Locate the cell with the specified text and output its [X, Y] center coordinate. 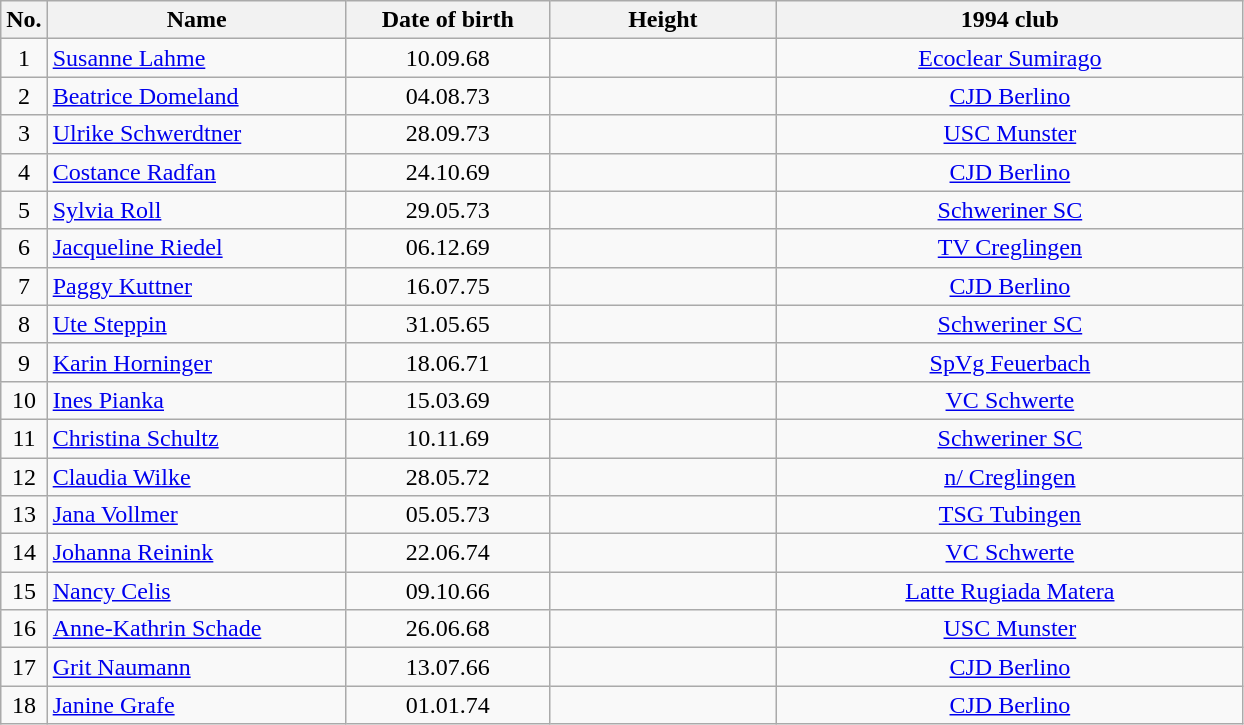
8 [24, 324]
Janine Grafe [196, 705]
Anne-Kathrin Schade [196, 629]
Date of birth [448, 20]
10.09.68 [448, 58]
09.10.66 [448, 591]
1994 club [1010, 20]
10.11.69 [448, 438]
No. [24, 20]
Jana Vollmer [196, 515]
TV Creglingen [1010, 248]
11 [24, 438]
16 [24, 629]
22.06.74 [448, 553]
04.08.73 [448, 96]
Johanna Reinink [196, 553]
Name [196, 20]
17 [24, 667]
Sylvia Roll [196, 210]
14 [24, 553]
24.10.69 [448, 172]
Nancy Celis [196, 591]
Christina Schultz [196, 438]
Grit Naumann [196, 667]
18 [24, 705]
3 [24, 134]
Ute Steppin [196, 324]
15 [24, 591]
10 [24, 400]
9 [24, 362]
16.07.75 [448, 286]
29.05.73 [448, 210]
06.12.69 [448, 248]
TSG Tubingen [1010, 515]
Paggy Kuttner [196, 286]
SpVg Feuerbach [1010, 362]
5 [24, 210]
28.09.73 [448, 134]
01.01.74 [448, 705]
Latte Rugiada Matera [1010, 591]
6 [24, 248]
18.06.71 [448, 362]
n/ Creglingen [1010, 477]
13 [24, 515]
Height [662, 20]
Jacqueline Riedel [196, 248]
Costance Radfan [196, 172]
31.05.65 [448, 324]
7 [24, 286]
Ecoclear Sumirago [1010, 58]
05.05.73 [448, 515]
Susanne Lahme [196, 58]
28.05.72 [448, 477]
1 [24, 58]
2 [24, 96]
Beatrice Domeland [196, 96]
Ulrike Schwerdtner [196, 134]
4 [24, 172]
15.03.69 [448, 400]
Ines Pianka [196, 400]
13.07.66 [448, 667]
Claudia Wilke [196, 477]
26.06.68 [448, 629]
Karin Horninger [196, 362]
12 [24, 477]
